Pinpoint the cell where the given text exists, returning its (X, Y) midpoint coordinate. 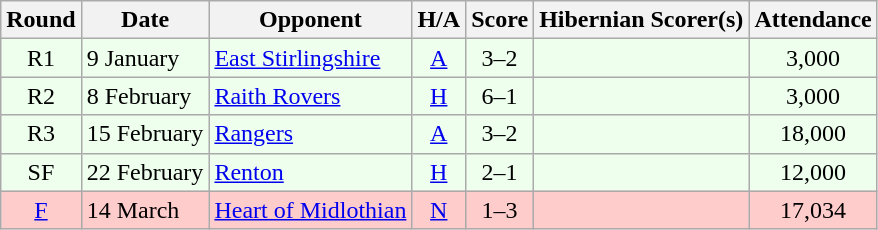
R1 (41, 58)
22 February (145, 172)
2–1 (500, 172)
R2 (41, 96)
17,034 (813, 210)
1–3 (500, 210)
Rangers (310, 134)
8 February (145, 96)
14 March (145, 210)
SF (41, 172)
F (41, 210)
15 February (145, 134)
18,000 (813, 134)
6–1 (500, 96)
Hibernian Scorer(s) (642, 20)
N (439, 210)
H/A (439, 20)
Heart of Midlothian (310, 210)
Date (145, 20)
Attendance (813, 20)
9 January (145, 58)
R3 (41, 134)
Renton (310, 172)
Raith Rovers (310, 96)
12,000 (813, 172)
Score (500, 20)
Opponent (310, 20)
East Stirlingshire (310, 58)
Round (41, 20)
